Detect which cell encompasses the target text, then output its (x, y) center coordinate. 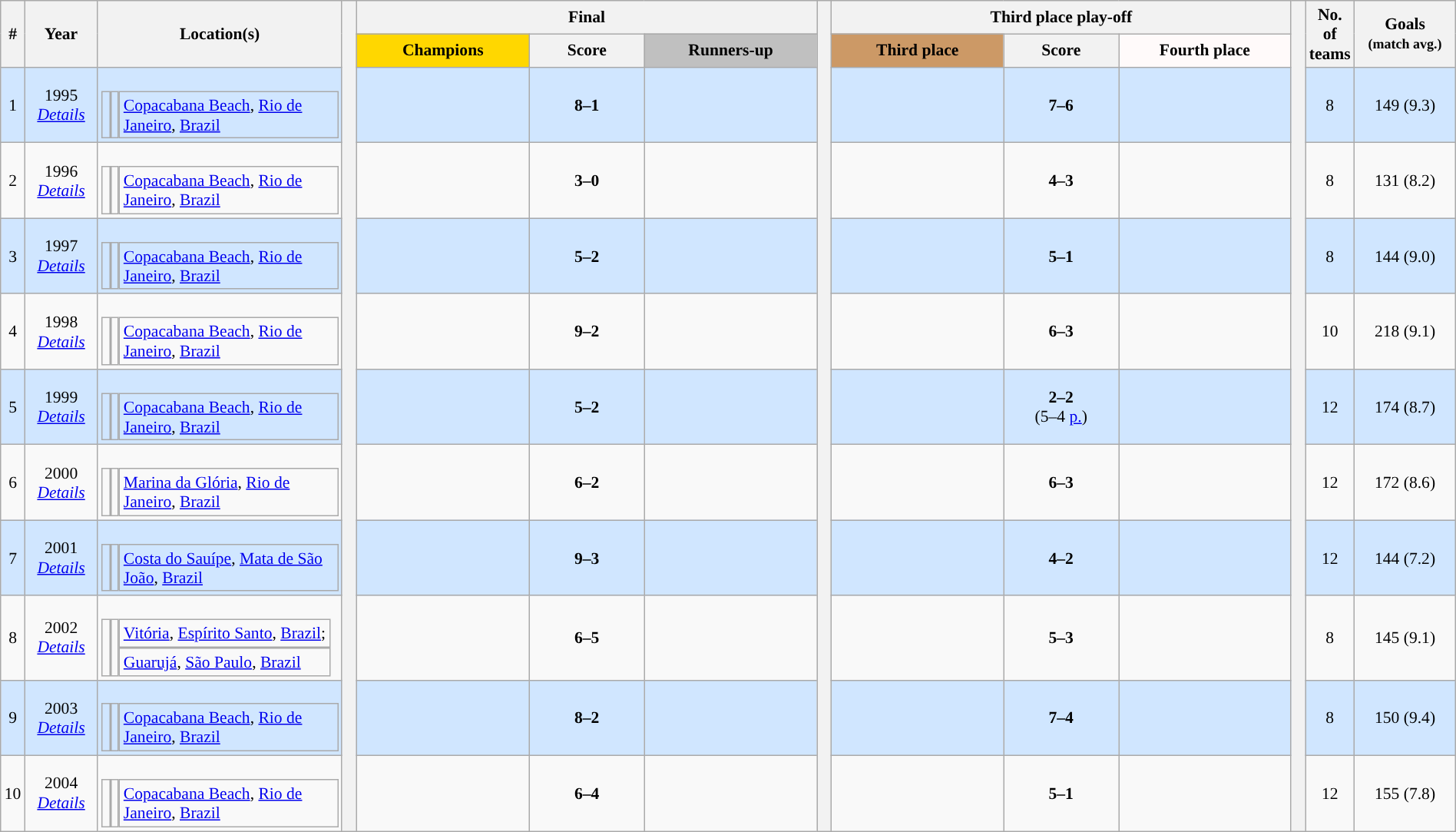
Goals(match avg.) (1405, 34)
7–4 (1061, 718)
9 (13, 718)
Fourth place (1205, 51)
174 (8.7) (1405, 407)
144 (9.0) (1405, 256)
Vitória, Espírito Santo, Brazil; Guarujá, São Paulo, Brazil (220, 638)
1996Details (61, 181)
2002Details (61, 638)
144 (7.2) (1405, 558)
7–6 (1061, 105)
131 (8.2) (1405, 181)
2004Details (61, 794)
1995Details (61, 105)
4–3 (1061, 181)
218 (9.1) (1405, 332)
6–2 (587, 482)
8–2 (587, 718)
4 (13, 332)
5 (13, 407)
155 (7.8) (1405, 794)
3–0 (587, 181)
172 (8.6) (1405, 482)
Vitória, Espírito Santo, Brazil; (224, 633)
149 (9.3) (1405, 105)
Runners-up (731, 51)
150 (9.4) (1405, 718)
1997Details (61, 256)
Guarujá, São Paulo, Brazil (224, 662)
2001Details (61, 558)
Third place (918, 51)
Champions (442, 51)
145 (9.1) (1405, 638)
9–2 (587, 332)
8–1 (587, 105)
6–5 (587, 638)
6–4 (587, 794)
7 (13, 558)
6 (13, 482)
9–3 (587, 558)
# (13, 34)
2–2 (5–4 p.) (1061, 407)
No. ofteams (1330, 34)
5–3 (1061, 638)
Year (61, 34)
2003Details (61, 718)
2 (13, 181)
Location(s) (220, 34)
1 (13, 105)
2000Details (61, 482)
Third place play-off (1061, 17)
3 (13, 256)
1998Details (61, 332)
Final (587, 17)
4–2 (1061, 558)
1999Details (61, 407)
